Return (x, y) of the center of cell containing provided text 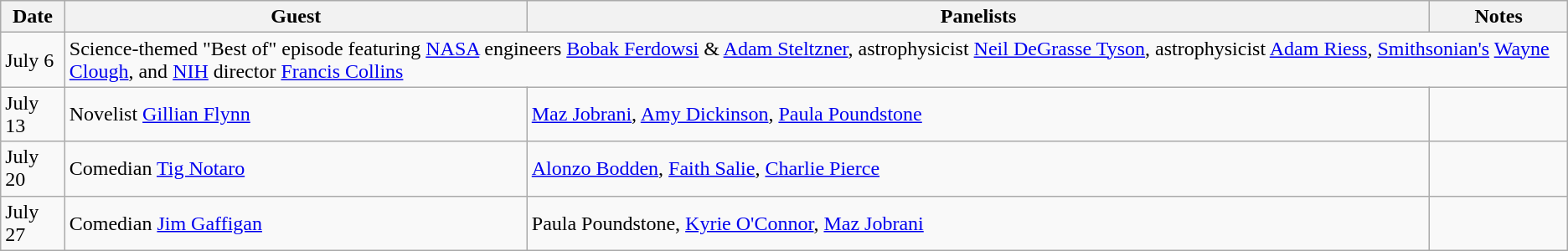
Panelists (978, 17)
Date (33, 17)
Alonzo Bodden, Faith Salie, Charlie Pierce (978, 169)
Notes (1498, 17)
Comedian Jim Gaffigan (296, 223)
Guest (296, 17)
July 6 (33, 60)
July 13 (33, 114)
Novelist Gillian Flynn (296, 114)
Maz Jobrani, Amy Dickinson, Paula Poundstone (978, 114)
July 20 (33, 169)
July 27 (33, 223)
Comedian Tig Notaro (296, 169)
Paula Poundstone, Kyrie O'Connor, Maz Jobrani (978, 223)
